Identify which cell holds the provided text, then report its (x, y) central coordinate. 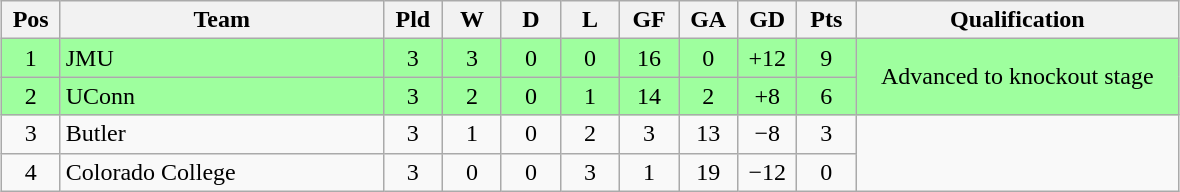
+8 (768, 96)
D (530, 20)
Team (222, 20)
14 (650, 96)
JMU (222, 58)
L (590, 20)
GF (650, 20)
+12 (768, 58)
Advanced to knockout stage (1018, 77)
Butler (222, 134)
6 (826, 96)
13 (708, 134)
W (472, 20)
Pld (412, 20)
16 (650, 58)
Pos (30, 20)
9 (826, 58)
UConn (222, 96)
Colorado College (222, 172)
GD (768, 20)
4 (30, 172)
GA (708, 20)
Qualification (1018, 20)
−12 (768, 172)
−8 (768, 134)
Pts (826, 20)
19 (708, 172)
